Identify which cell holds the provided text, then report its [X, Y] central coordinate. 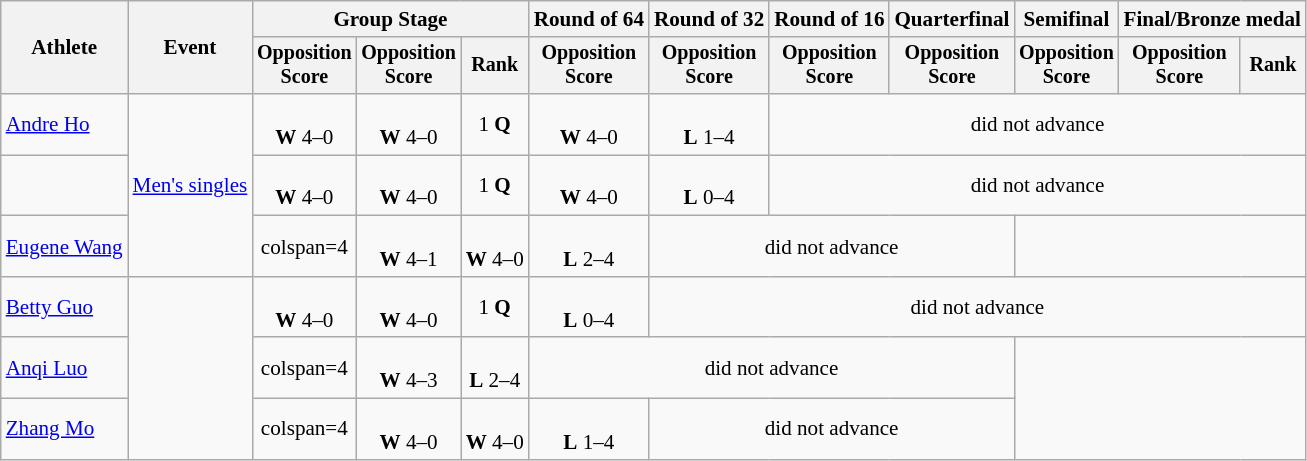
Zhang Mo [64, 428]
Eugene Wang [64, 246]
Round of 32 [709, 18]
Group Stage [390, 18]
Round of 16 [829, 18]
W 4–3 [408, 368]
Semifinal [1066, 18]
Men's singles [190, 186]
Athlete [64, 48]
Final/Bronze medal [1212, 18]
Round of 64 [589, 18]
Quarterfinal [952, 18]
Betty Guo [64, 308]
W 4–1 [408, 246]
Anqi Luo [64, 368]
Event [190, 48]
Andre Ho [64, 124]
